Return the [x, y] coordinate for the center point of the cell that contains the specified text.  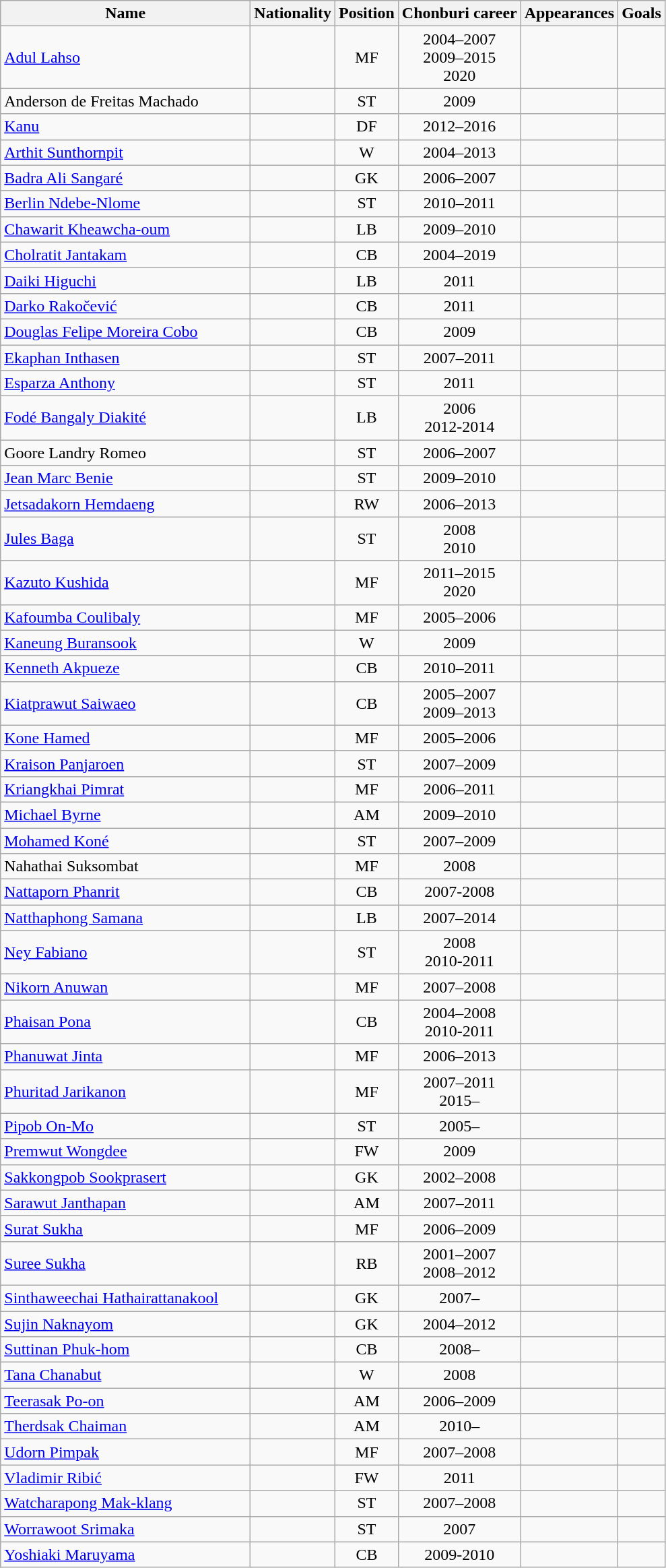
2004–20072009–20152020 [459, 57]
Nahathai Suksombat [125, 867]
Douglas Felipe Moreira Cobo [125, 332]
2007 [459, 1529]
Udorn Pimpak [125, 1452]
Kone Hamed [125, 738]
Darko Rakočević [125, 306]
2012–2016 [459, 127]
Vladimir Ribić [125, 1478]
Kenneth Akpueze [125, 668]
Kraison Panjaroen [125, 763]
2004–20082010-2011 [459, 1022]
RB [367, 1263]
20082010 [459, 539]
Pipob On-Mo [125, 1126]
Adul Lahso [125, 57]
Tana Chanabut [125, 1375]
Jean Marc Benie [125, 478]
RW [367, 504]
2007-2008 [459, 892]
Michael Byrne [125, 815]
Chonburi career [459, 13]
Surat Sukha [125, 1228]
Jetsadakorn Hemdaeng [125, 504]
Kaneung Buransook [125, 643]
2006–2011 [459, 789]
Kiatprawut Saiwaeo [125, 703]
Name [125, 13]
2011–20152020 [459, 582]
20082010-2011 [459, 953]
2004–2012 [459, 1324]
Fodé Bangaly Diakité [125, 418]
Kanu [125, 127]
Jules Baga [125, 539]
Suttinan Phuk-hom [125, 1350]
Phuritad Jarikanon [125, 1092]
Worrawoot Srimaka [125, 1529]
Sakkongpob Sookprasert [125, 1177]
2004–2019 [459, 255]
2005– [459, 1126]
Suree Sukha [125, 1263]
2010– [459, 1426]
Anderson de Freitas Machado [125, 101]
Chawarit Kheawcha-oum [125, 229]
Sujin Naknayom [125, 1324]
Kazuto Kushida [125, 582]
2008– [459, 1350]
Natthaphong Samana [125, 918]
Arthit Sunthornpit [125, 152]
2001–20072008–2012 [459, 1263]
Daiki Higuchi [125, 280]
Mohamed Koné [125, 840]
2009-2010 [459, 1555]
2002–2008 [459, 1177]
Phaisan Pona [125, 1022]
Nattaporn Phanrit [125, 892]
Ekaphan Inthasen [125, 358]
Teerasak Po-on [125, 1401]
2007–20112015– [459, 1092]
2004–2013 [459, 152]
2005–20072009–2013 [459, 703]
Nikorn Anuwan [125, 987]
Sarawut Janthapan [125, 1203]
Ney Fabiano [125, 953]
Berlin Ndebe-Nlome [125, 203]
2007–2014 [459, 918]
Goore Landry Romeo [125, 453]
Badra Ali Sangaré [125, 178]
Kriangkhai Pimrat [125, 789]
Cholratit Jantakam [125, 255]
Phanuwat Jinta [125, 1057]
DF [367, 127]
2007– [459, 1298]
Premwut Wongdee [125, 1152]
Nationality [293, 13]
Therdsak Chaiman [125, 1426]
Goals [642, 13]
Yoshiaki Maruyama [125, 1555]
Watcharapong Mak-klang [125, 1503]
Sinthaweechai Hathairattanakool [125, 1298]
Position [367, 13]
20062012-2014 [459, 418]
Kafoumba Coulibaly [125, 617]
Appearances [569, 13]
Esparza Anthony [125, 383]
